Determine the (x, y) coordinate at the center of the cell enclosing the given text.  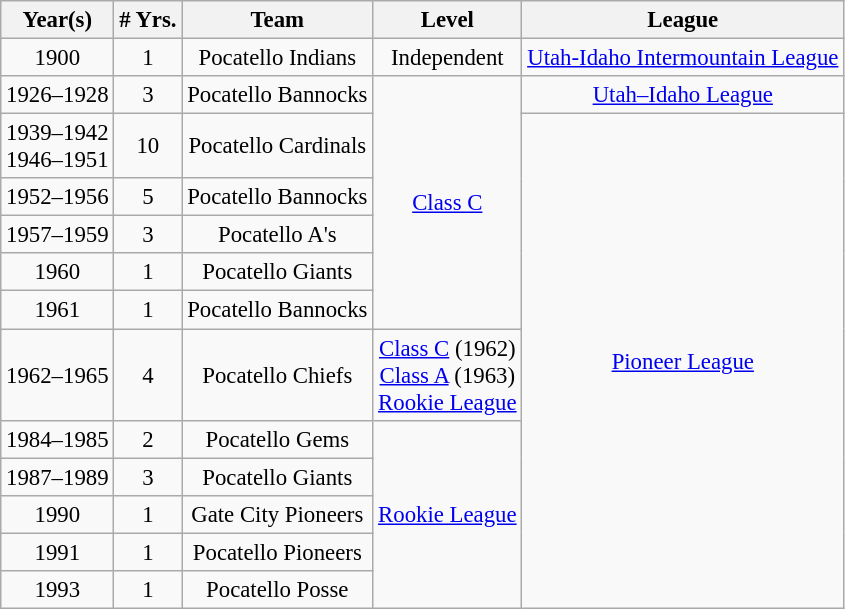
Pocatello Chiefs (278, 375)
1960 (58, 273)
League (683, 20)
1962–1965 (58, 375)
1991 (58, 552)
Utah-Idaho Intermountain League (683, 58)
Level (448, 20)
Utah–Idaho League (683, 95)
Class C (448, 202)
Pocatello A's (278, 235)
1990 (58, 514)
Year(s) (58, 20)
1939–19421946–1951 (58, 146)
Class C (1962)Class A (1963)Rookie League (448, 375)
Pocatello Gems (278, 439)
5 (148, 197)
10 (148, 146)
1993 (58, 590)
# Yrs. (148, 20)
Independent (448, 58)
Pocatello Posse (278, 590)
1957–1959 (58, 235)
2 (148, 439)
1900 (58, 58)
Pocatello Indians (278, 58)
1952–1956 (58, 197)
Gate City Pioneers (278, 514)
Team (278, 20)
1987–1989 (58, 477)
Pocatello Pioneers (278, 552)
Rookie League (448, 514)
Pocatello Cardinals (278, 146)
1984–1985 (58, 439)
Pioneer League (683, 362)
1961 (58, 310)
4 (148, 375)
1926–1928 (58, 95)
